Detect which cell encompasses the target text, then output its (x, y) center coordinate. 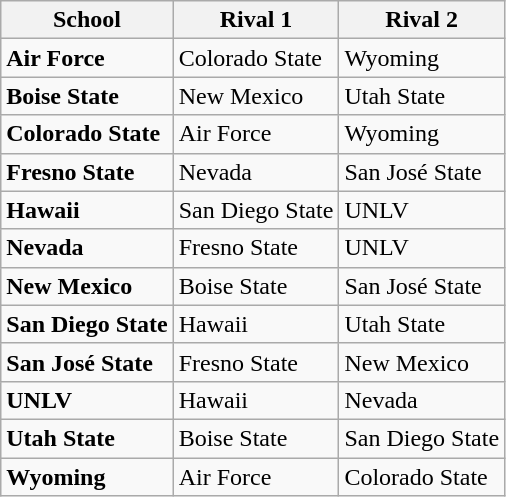
School (87, 20)
Rival 2 (422, 20)
Rival 1 (256, 20)
